For the text-containing cell, return its midpoint in (x, y) coordinate format. 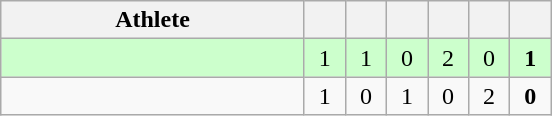
Athlete (153, 20)
